Detect which cell encompasses the target text, then output its [x, y] center coordinate. 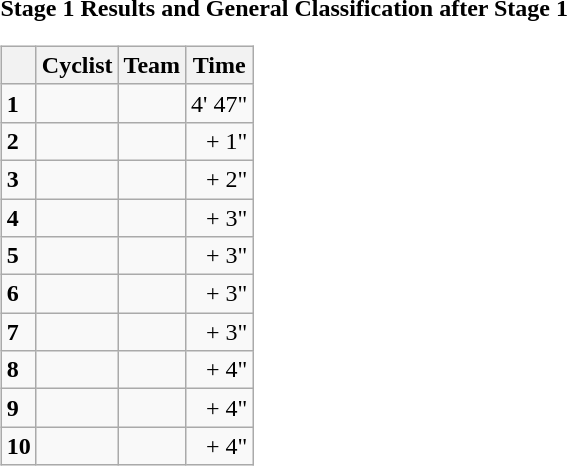
+ 2" [220, 179]
7 [18, 332]
9 [18, 408]
5 [18, 256]
Time [220, 65]
Team [152, 65]
4 [18, 217]
1 [18, 103]
+ 1" [220, 141]
4' 47" [220, 103]
6 [18, 294]
8 [18, 370]
Cyclist [77, 65]
2 [18, 141]
10 [18, 446]
3 [18, 179]
